Provide the [X, Y] coordinate of the cell's center where the given text is located.  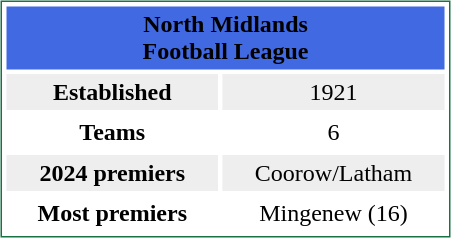
2024 premiers [112, 173]
Most premiers [112, 214]
Teams [112, 132]
1921 [334, 92]
Established [112, 92]
Coorow/Latham [334, 173]
North MidlandsFootball League [225, 38]
6 [334, 132]
Mingenew (16) [334, 214]
